Capture the cell that displays the provided text and extract its [X, Y] central coordinate. 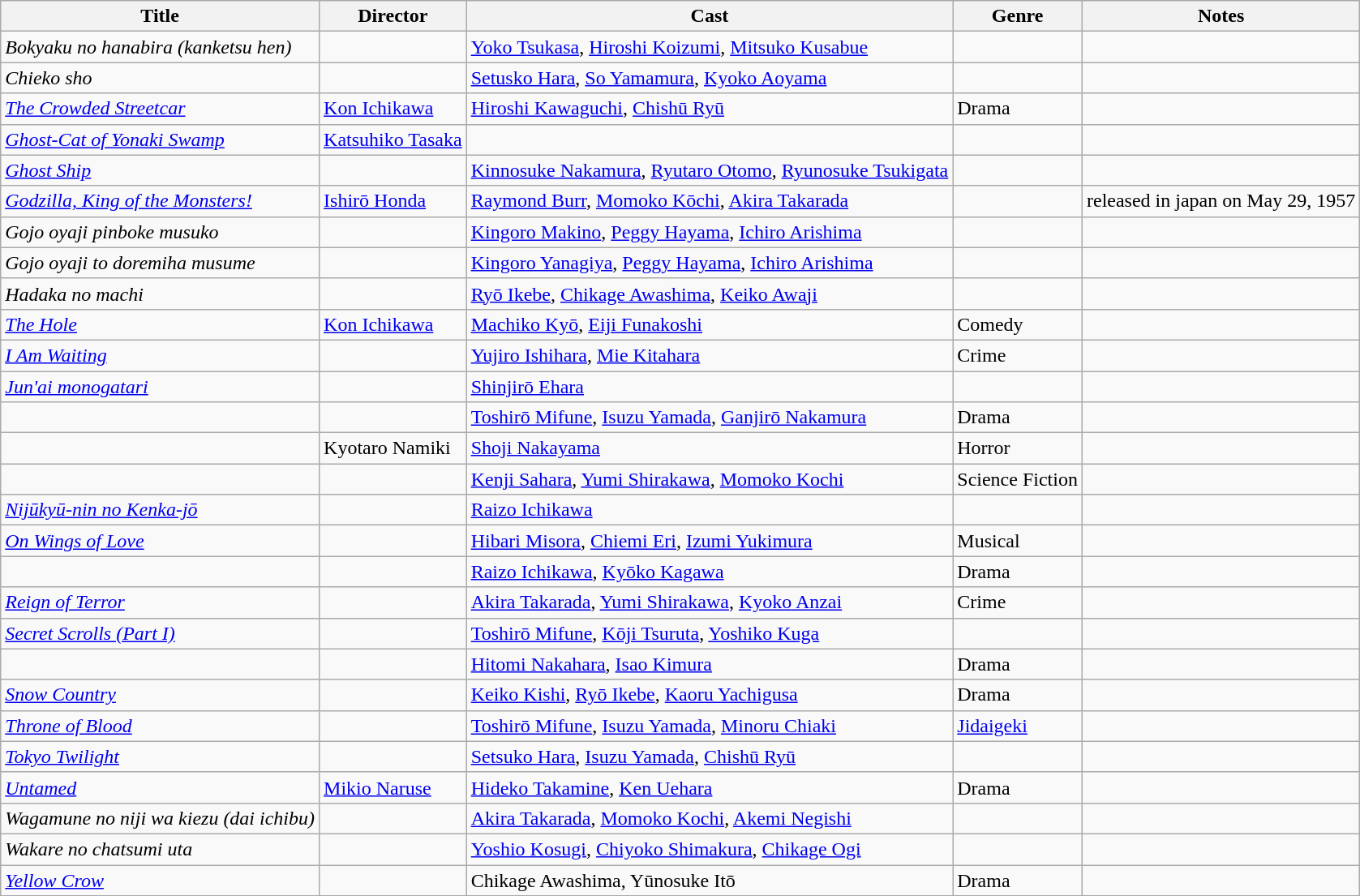
Jidaigeki [1018, 726]
Shinjirō Ehara [710, 387]
Toshirō Mifune, Kōji Tsuruta, Yoshiko Kuga [710, 633]
Hideko Takamine, Ken Uehara [710, 787]
Untamed [161, 787]
Setsuko Hara, Isuzu Yamada, Chishū Ryū [710, 757]
Akira Takarada, Yumi Shirakawa, Kyoko Anzai [710, 602]
Yellow Crow [161, 880]
The Crowded Streetcar [161, 109]
Kinnosuke Nakamura, Ryutaro Otomo, Ryunosuke Tsukigata [710, 170]
Hiroshi Kawaguchi, Chishū Ryū [710, 109]
Setusko Hara, So Yamamura, Kyoko Aoyama [710, 78]
Kingoro Makino, Peggy Hayama, Ichiro Arishima [710, 232]
Secret Scrolls (Part I) [161, 633]
Director [393, 16]
Yoshio Kosugi, Chiyoko Shimakura, Chikage Ogi [710, 849]
Machiko Kyō, Eiji Funakoshi [710, 324]
Yoko Tsukasa, Hiroshi Koizumi, Mitsuko Kusabue [710, 47]
Kyotaro Namiki [393, 448]
Shoji Nakayama [710, 448]
Kenji Sahara, Yumi Shirakawa, Momoko Kochi [710, 479]
Chieko sho [161, 78]
Kingoro Yanagiya, Peggy Hayama, Ichiro Arishima [710, 263]
Comedy [1018, 324]
Toshirō Mifune, Isuzu Yamada, Ganjirō Nakamura [710, 418]
Hibari Misora, Chiemi Eri, Izumi Yukimura [710, 541]
Bokyaku no hanabira (kanketsu hen) [161, 47]
Wakare no chatsumi uta [161, 849]
Keiko Kishi, Ryō Ikebe, Kaoru Yachigusa [710, 695]
Science Fiction [1018, 479]
Akira Takarada, Momoko Kochi, Akemi Negishi [710, 818]
The Hole [161, 324]
Toshirō Mifune, Isuzu Yamada, Minoru Chiaki [710, 726]
Notes [1221, 16]
Chikage Awashima, Yūnosuke Itō [710, 880]
Nijūkyū-nin no Kenka-jō [161, 510]
Cast [710, 16]
Horror [1018, 448]
released in japan on May 29, 1957 [1221, 201]
Gojo oyaji to doremiha musume [161, 263]
Throne of Blood [161, 726]
Ghost Ship [161, 170]
Hadaka no machi [161, 294]
Wagamune no niji wa kiezu (dai ichibu) [161, 818]
Jun'ai monogatari [161, 387]
Mikio Naruse [393, 787]
Title [161, 16]
Yujiro Ishihara, Mie Kitahara [710, 355]
On Wings of Love [161, 541]
Raymond Burr, Momoko Kōchi, Akira Takarada [710, 201]
Ryō Ikebe, Chikage Awashima, Keiko Awaji [710, 294]
Hitomi Nakahara, Isao Kimura [710, 664]
Ghost-Cat of Yonaki Swamp [161, 139]
Katsuhiko Tasaka [393, 139]
I Am Waiting [161, 355]
Raizo Ichikawa [710, 510]
Reign of Terror [161, 602]
Ishirō Honda [393, 201]
Musical [1018, 541]
Gojo oyaji pinboke musuko [161, 232]
Godzilla, King of the Monsters! [161, 201]
Raizo Ichikawa, Kyōko Kagawa [710, 572]
Snow Country [161, 695]
Genre [1018, 16]
Tokyo Twilight [161, 757]
